For the text-containing cell, return its midpoint in [X, Y] coordinate format. 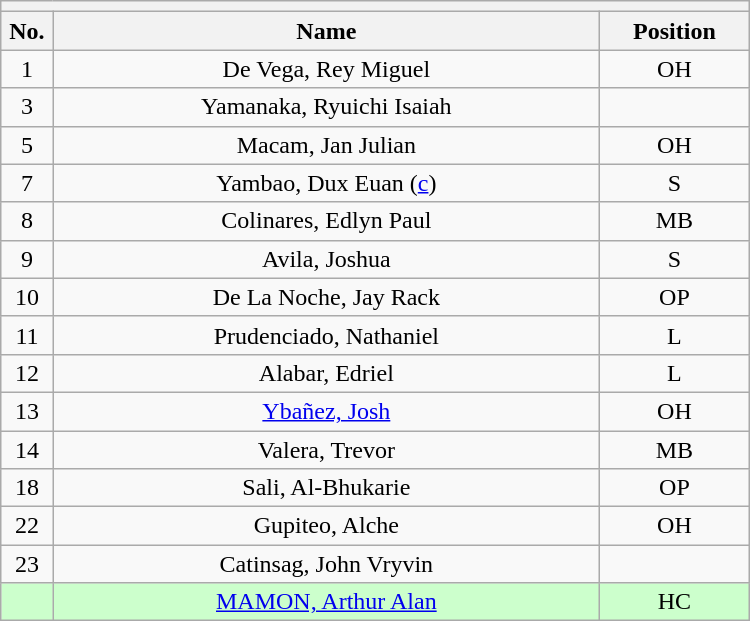
Gupiteo, Alche [326, 526]
Colinares, Edlyn Paul [326, 221]
No. [27, 31]
Sali, Al-Bhukarie [326, 488]
11 [27, 335]
De Vega, Rey Miguel [326, 69]
8 [27, 221]
De La Noche, Jay Rack [326, 297]
Name [326, 31]
1 [27, 69]
Ybañez, Josh [326, 411]
HC [675, 602]
Yambao, Dux Euan (c) [326, 183]
5 [27, 145]
13 [27, 411]
MAMON, Arthur Alan [326, 602]
22 [27, 526]
Yamanaka, Ryuichi Isaiah [326, 107]
10 [27, 297]
3 [27, 107]
18 [27, 488]
Macam, Jan Julian [326, 145]
7 [27, 183]
Catinsag, John Vryvin [326, 564]
9 [27, 259]
Valera, Trevor [326, 449]
Position [675, 31]
23 [27, 564]
Prudenciado, Nathaniel [326, 335]
Avila, Joshua [326, 259]
12 [27, 373]
Alabar, Edriel [326, 373]
14 [27, 449]
